Pinpoint the cell where the given text exists, returning its [X, Y] midpoint coordinate. 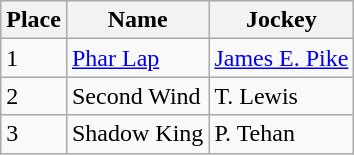
Name [137, 20]
P. Tehan [282, 134]
T. Lewis [282, 96]
2 [34, 96]
3 [34, 134]
Jockey [282, 20]
Place [34, 20]
James E. Pike [282, 58]
Shadow King [137, 134]
1 [34, 58]
Second Wind [137, 96]
Phar Lap [137, 58]
